Search for the cell housing the specified text and yield its (X, Y) center coordinate. 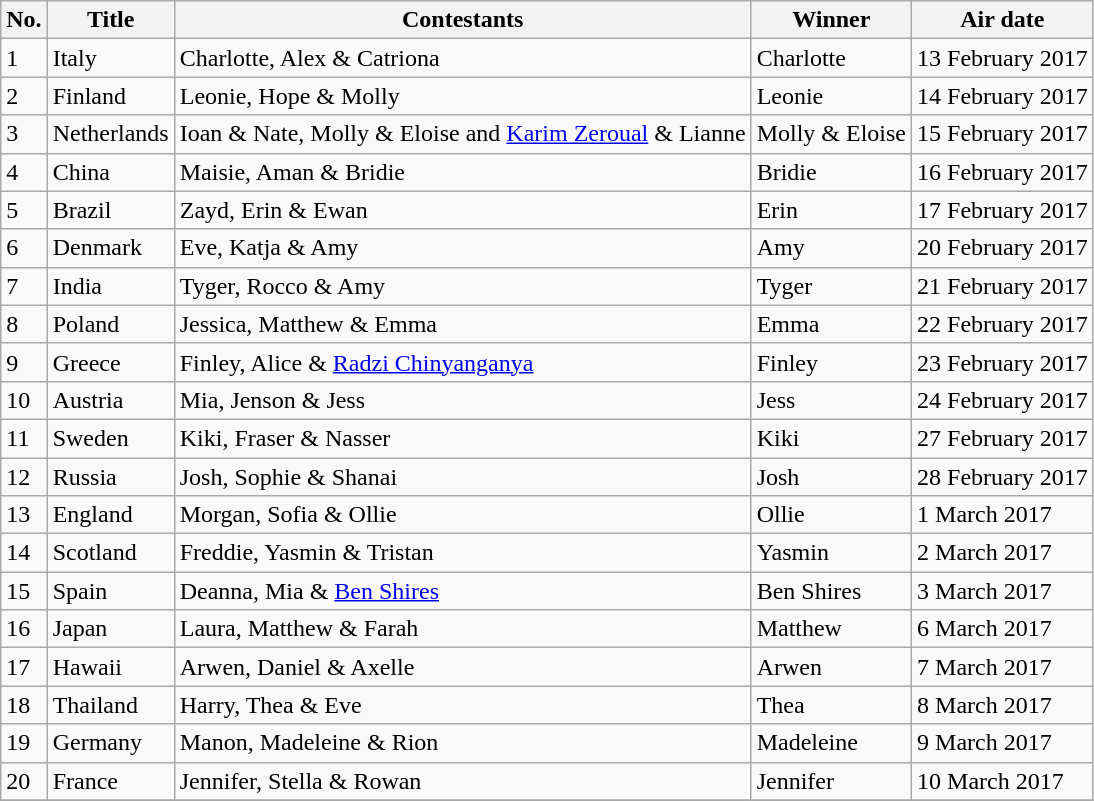
21 February 2017 (1003, 286)
5 (24, 210)
Arwen, Daniel & Axelle (462, 667)
Erin (831, 210)
Sweden (110, 438)
6 (24, 248)
Molly & Eloise (831, 134)
23 February 2017 (1003, 362)
15 February 2017 (1003, 134)
2 March 2017 (1003, 553)
Ben Shires (831, 591)
16 (24, 629)
Contestants (462, 20)
18 (24, 705)
10 (24, 400)
China (110, 172)
1 (24, 58)
Charlotte, Alex & Catriona (462, 58)
Jennifer (831, 781)
9 March 2017 (1003, 743)
9 (24, 362)
7 (24, 286)
4 (24, 172)
Thea (831, 705)
Yasmin (831, 553)
Charlotte (831, 58)
Bridie (831, 172)
14 February 2017 (1003, 96)
7 March 2017 (1003, 667)
Freddie, Yasmin & Tristan (462, 553)
Amy (831, 248)
Russia (110, 477)
Spain (110, 591)
Laura, Matthew & Farah (462, 629)
Ollie (831, 515)
Emma (831, 324)
27 February 2017 (1003, 438)
Kiki, Fraser & Nasser (462, 438)
Kiki (831, 438)
17 February 2017 (1003, 210)
Germany (110, 743)
15 (24, 591)
Jessica, Matthew & Emma (462, 324)
Finley, Alice & Radzi Chinyanganya (462, 362)
Thailand (110, 705)
Jess (831, 400)
Leonie, Hope & Molly (462, 96)
Maisie, Aman & Bridie (462, 172)
Morgan, Sofia & Ollie (462, 515)
8 March 2017 (1003, 705)
11 (24, 438)
Air date (1003, 20)
2 (24, 96)
Greece (110, 362)
Josh, Sophie & Shanai (462, 477)
20 February 2017 (1003, 248)
France (110, 781)
Austria (110, 400)
England (110, 515)
8 (24, 324)
13 February 2017 (1003, 58)
Eve, Katja & Amy (462, 248)
Finland (110, 96)
Tyger (831, 286)
Title (110, 20)
6 March 2017 (1003, 629)
16 February 2017 (1003, 172)
3 (24, 134)
Leonie (831, 96)
Mia, Jenson & Jess (462, 400)
Tyger, Rocco & Amy (462, 286)
22 February 2017 (1003, 324)
Scotland (110, 553)
Matthew (831, 629)
20 (24, 781)
Japan (110, 629)
Ioan & Nate, Molly & Eloise and Karim Zeroual & Lianne (462, 134)
Jennifer, Stella & Rowan (462, 781)
No. (24, 20)
Josh (831, 477)
Deanna, Mia & Ben Shires (462, 591)
12 (24, 477)
1 March 2017 (1003, 515)
Hawaii (110, 667)
14 (24, 553)
10 March 2017 (1003, 781)
Manon, Madeleine & Rion (462, 743)
Winner (831, 20)
Denmark (110, 248)
28 February 2017 (1003, 477)
Finley (831, 362)
Harry, Thea & Eve (462, 705)
3 March 2017 (1003, 591)
17 (24, 667)
Arwen (831, 667)
Zayd, Erin & Ewan (462, 210)
13 (24, 515)
19 (24, 743)
Brazil (110, 210)
Madeleine (831, 743)
Netherlands (110, 134)
Italy (110, 58)
Poland (110, 324)
India (110, 286)
24 February 2017 (1003, 400)
